Extract the [x, y] coordinate from the center of the cell holding the provided text.  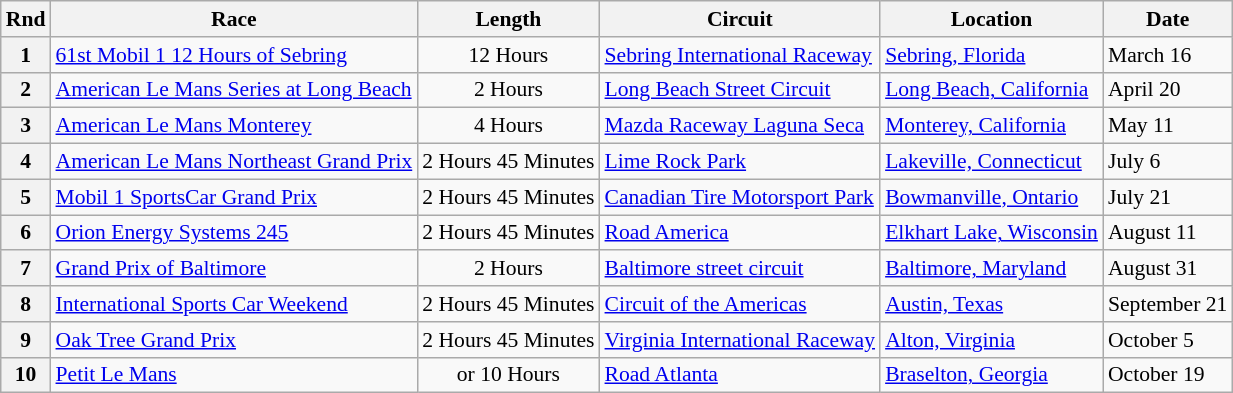
Baltimore, Maryland [992, 269]
Location [992, 19]
2 [26, 90]
Long Beach Street Circuit [740, 90]
International Sports Car Weekend [234, 304]
4 Hours [508, 126]
August 11 [1168, 233]
Alton, Virginia [992, 340]
12 Hours [508, 55]
Road Atlanta [740, 375]
Bowmanville, Ontario [992, 197]
April 20 [1168, 90]
Elkhart Lake, Wisconsin [992, 233]
Circuit of the Americas [740, 304]
10 [26, 375]
9 [26, 340]
Grand Prix of Baltimore [234, 269]
May 11 [1168, 126]
Long Beach, California [992, 90]
Oak Tree Grand Prix [234, 340]
1 [26, 55]
Date [1168, 19]
Sebring International Raceway [740, 55]
3 [26, 126]
61st Mobil 1 12 Hours of Sebring [234, 55]
Austin, Texas [992, 304]
Monterey, California [992, 126]
Orion Energy Systems 245 [234, 233]
August 31 [1168, 269]
Canadian Tire Motorsport Park [740, 197]
March 16 [1168, 55]
Sebring, Florida [992, 55]
Lakeville, Connecticut [992, 162]
Rnd [26, 19]
Mazda Raceway Laguna Seca [740, 126]
Road America [740, 233]
American Le Mans Northeast Grand Prix [234, 162]
July 21 [1168, 197]
5 [26, 197]
Race [234, 19]
Mobil 1 SportsCar Grand Prix [234, 197]
October 19 [1168, 375]
or 10 Hours [508, 375]
October 5 [1168, 340]
7 [26, 269]
4 [26, 162]
Baltimore street circuit [740, 269]
Virginia International Raceway [740, 340]
Circuit [740, 19]
July 6 [1168, 162]
6 [26, 233]
Petit Le Mans [234, 375]
American Le Mans Monterey [234, 126]
American Le Mans Series at Long Beach [234, 90]
Length [508, 19]
8 [26, 304]
Braselton, Georgia [992, 375]
Lime Rock Park [740, 162]
September 21 [1168, 304]
